Search for the cell housing the specified text and yield its (X, Y) center coordinate. 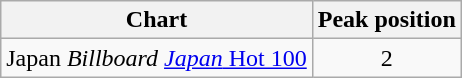
Japan Billboard Japan Hot 100 (157, 58)
Peak position (386, 20)
Chart (157, 20)
2 (386, 58)
